Detect which cell encompasses the target text, then output its (x, y) center coordinate. 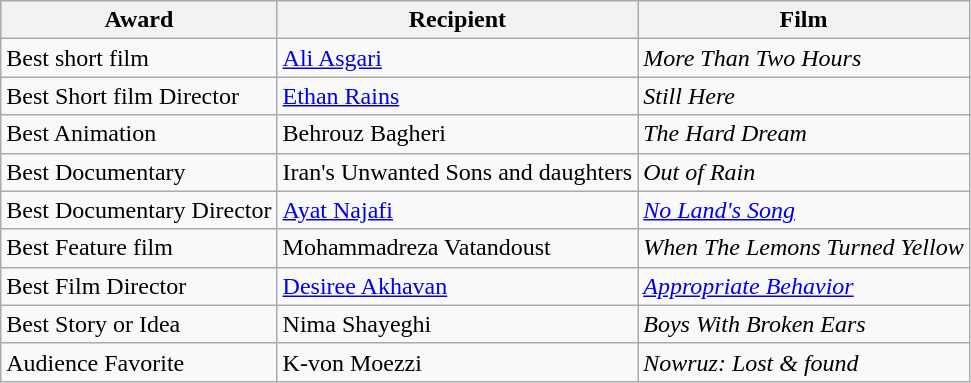
Audience Favorite (139, 362)
Best Story or Idea (139, 324)
Film (804, 20)
Best Feature film (139, 248)
Nowruz: Lost & found (804, 362)
When The Lemons Turned Yellow (804, 248)
No Land's Song (804, 210)
More Than Two Hours (804, 58)
The Hard Dream (804, 134)
K-von Moezzi (458, 362)
Award (139, 20)
Iran's Unwanted Sons and daughters (458, 172)
Best Documentary (139, 172)
Appropriate Behavior (804, 286)
Best Documentary Director (139, 210)
Nima Shayeghi (458, 324)
Ayat Najafi (458, 210)
Ethan Rains (458, 96)
Mohammadreza Vatandoust (458, 248)
Best Film Director (139, 286)
Boys With Broken Ears (804, 324)
Behrouz Bagheri (458, 134)
Recipient (458, 20)
Out of Rain (804, 172)
Best Short film Director (139, 96)
Ali Asgari (458, 58)
Best short film (139, 58)
Still Here (804, 96)
Desiree Akhavan (458, 286)
Best Animation (139, 134)
